Detect which cell encompasses the target text, then output its (x, y) center coordinate. 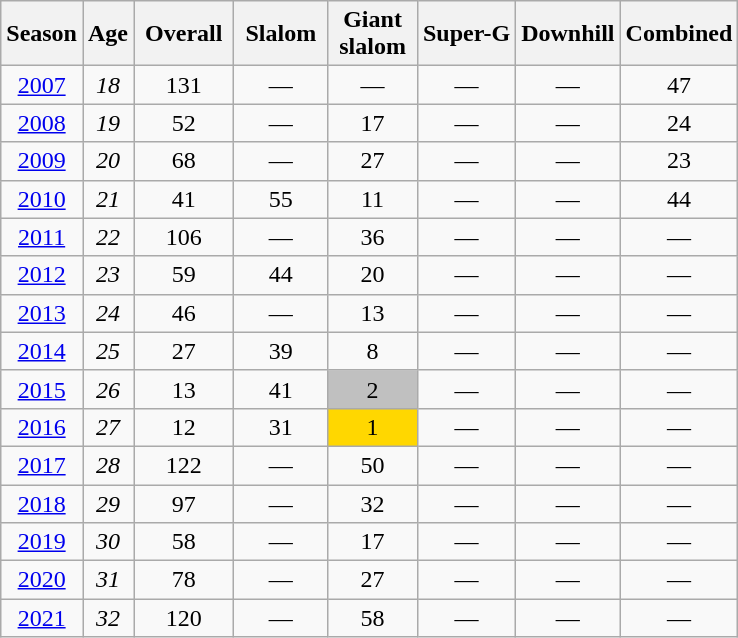
21 (108, 199)
29 (108, 503)
120 (184, 618)
78 (184, 580)
2020 (42, 580)
2009 (42, 161)
131 (184, 85)
Season (42, 34)
Age (108, 34)
Combined (679, 34)
97 (184, 503)
Super-G (466, 34)
Giant slalom (373, 34)
1 (373, 427)
11 (373, 199)
106 (184, 237)
18 (108, 85)
52 (184, 123)
2015 (42, 389)
68 (184, 161)
46 (184, 313)
12 (184, 427)
2014 (42, 351)
2011 (42, 237)
2012 (42, 275)
Slalom (281, 34)
2016 (42, 427)
2007 (42, 85)
2013 (42, 313)
22 (108, 237)
25 (108, 351)
26 (108, 389)
28 (108, 465)
19 (108, 123)
39 (281, 351)
2019 (42, 542)
122 (184, 465)
2 (373, 389)
50 (373, 465)
36 (373, 237)
2018 (42, 503)
2017 (42, 465)
55 (281, 199)
47 (679, 85)
8 (373, 351)
30 (108, 542)
59 (184, 275)
Overall (184, 34)
2021 (42, 618)
Downhill (568, 34)
2008 (42, 123)
2010 (42, 199)
